Find where the given text appears and provide that cell's center as [X, Y] coordinate. 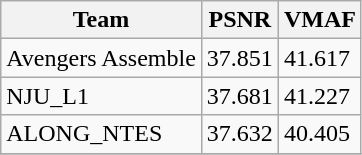
41.227 [320, 96]
37.681 [240, 96]
41.617 [320, 58]
NJU_L1 [102, 96]
VMAF [320, 20]
Avengers Assemble [102, 58]
37.632 [240, 134]
37.851 [240, 58]
ALONG_NTES [102, 134]
40.405 [320, 134]
Team [102, 20]
PSNR [240, 20]
